Identify which cell holds the provided text, then report its [X, Y] central coordinate. 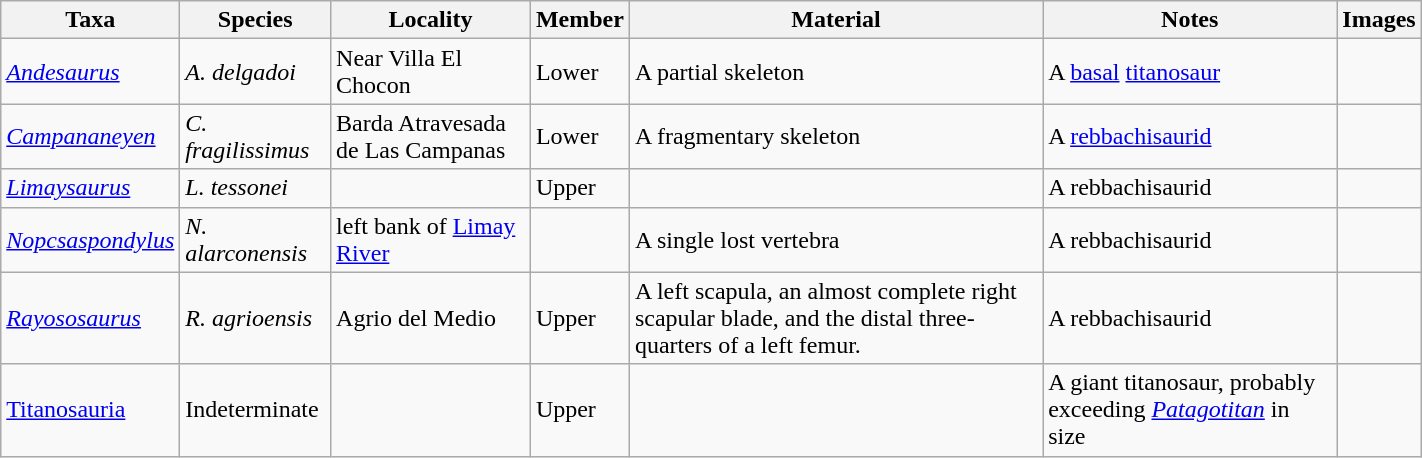
Member [580, 20]
N. alarconensis [256, 240]
Titanosauria [90, 410]
Barda Atravesada de Las Campanas [431, 136]
Andesaurus [90, 72]
Rayososaurus [90, 318]
A basal titanosaur [1190, 72]
R. agrioensis [256, 318]
L. tessonei [256, 188]
Nopcsaspondylus [90, 240]
A partial skeleton [836, 72]
A fragmentary skeleton [836, 136]
Notes [1190, 20]
Campananeyen [90, 136]
A left scapula, an almost complete right scapular blade, and the distal three-quarters of a left femur. [836, 318]
Taxa [90, 20]
Near Villa El Chocon [431, 72]
Locality [431, 20]
C. fragilissimus [256, 136]
Images [1379, 20]
Material [836, 20]
A. delgadoi [256, 72]
left bank of Limay River [431, 240]
Agrio del Medio [431, 318]
Limaysaurus [90, 188]
A giant titanosaur, probably exceeding Patagotitan in size [1190, 410]
Species [256, 20]
A single lost vertebra [836, 240]
Indeterminate [256, 410]
